From the cell containing the given text, extract its center point as [x, y] coordinate. 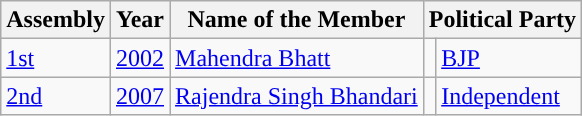
2007 [140, 96]
Assembly [56, 20]
1st [56, 58]
Name of the Member [297, 20]
2002 [140, 58]
2nd [56, 96]
Year [140, 20]
Political Party [502, 20]
Rajendra Singh Bhandari [297, 96]
Independent [509, 96]
Mahendra Bhatt [297, 58]
BJP [509, 58]
